From the cell containing the given text, extract its center point as [x, y] coordinate. 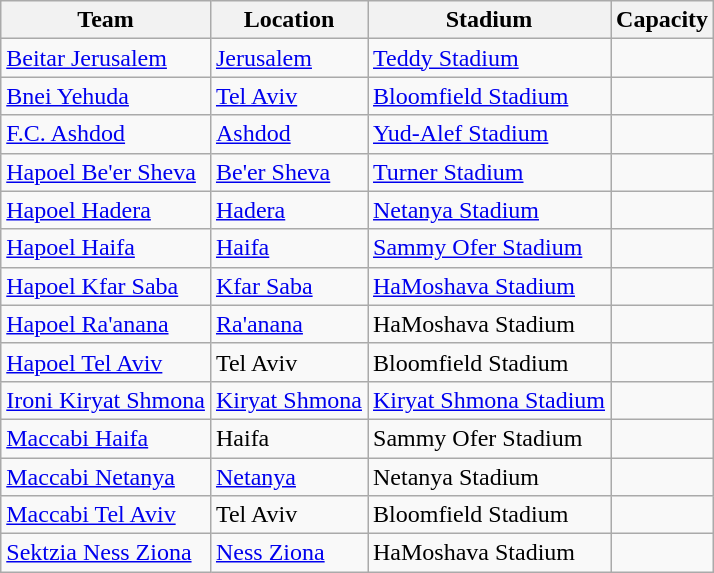
Capacity [662, 20]
Beitar Jerusalem [106, 58]
Hapoel Ra'anana [106, 324]
Kfar Saba [288, 286]
Stadium [490, 20]
Ironi Kiryat Shmona [106, 400]
Maccabi Tel Aviv [106, 515]
Maccabi Haifa [106, 438]
Ashdod [288, 134]
Hapoel Haifa [106, 248]
Hapoel Tel Aviv [106, 362]
F.C. Ashdod [106, 134]
Be'er Sheva [288, 172]
Kiryat Shmona [288, 400]
Jerusalem [288, 58]
Kiryat Shmona Stadium [490, 400]
Hadera [288, 210]
Yud-Alef Stadium [490, 134]
Bnei Yehuda [106, 96]
Sektzia Ness Ziona [106, 553]
Hapoel Kfar Saba [106, 286]
Team [106, 20]
Hapoel Be'er Sheva [106, 172]
Ra'anana [288, 324]
Teddy Stadium [490, 58]
Ness Ziona [288, 553]
Turner Stadium [490, 172]
Netanya [288, 477]
Location [288, 20]
Hapoel Hadera [106, 210]
Maccabi Netanya [106, 477]
